Search for the cell housing the specified text and yield its [x, y] center coordinate. 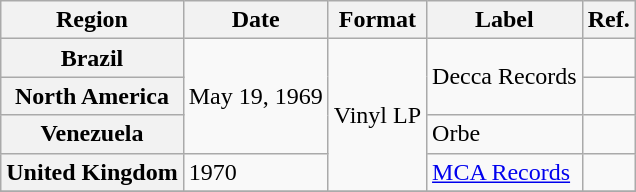
May 19, 1969 [256, 96]
Orbe [505, 134]
Label [505, 20]
1970 [256, 172]
United Kingdom [92, 172]
Decca Records [505, 77]
MCA Records [505, 172]
North America [92, 96]
Venezuela [92, 134]
Vinyl LP [377, 115]
Ref. [608, 20]
Date [256, 20]
Format [377, 20]
Region [92, 20]
Brazil [92, 58]
